Return the [X, Y] coordinate for the center point of the cell that contains the specified text.  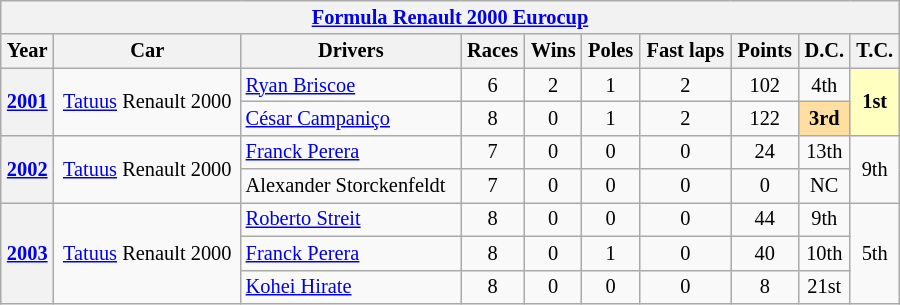
Kohei Hirate [351, 287]
Races [493, 51]
40 [764, 253]
Roberto Streit [351, 219]
Poles [611, 51]
44 [764, 219]
Ryan Briscoe [351, 85]
2003 [28, 252]
Points [764, 51]
Wins [552, 51]
5th [874, 252]
122 [764, 118]
D.C. [824, 51]
13th [824, 152]
Alexander Storckenfeldt [351, 186]
2002 [28, 168]
Fast laps [685, 51]
24 [764, 152]
T.C. [874, 51]
Formula Renault 2000 Eurocup [450, 17]
6 [493, 85]
3rd [824, 118]
4th [824, 85]
102 [764, 85]
10th [824, 253]
2001 [28, 102]
21st [824, 287]
1st [874, 102]
NC [824, 186]
Year [28, 51]
Car [148, 51]
César Campaniço [351, 118]
Drivers [351, 51]
